Return the (x, y) coordinate for the center point of the cell that contains the specified text.  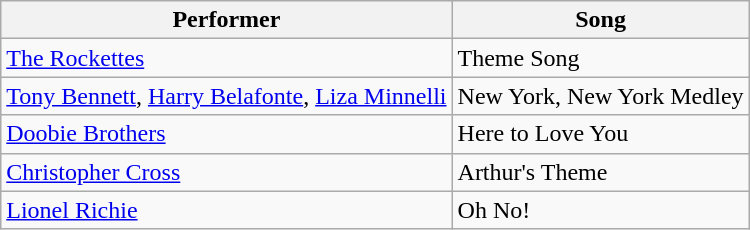
The Rockettes (226, 58)
Arthur's Theme (600, 172)
Song (600, 20)
Theme Song (600, 58)
New York, New York Medley (600, 96)
Doobie Brothers (226, 134)
Here to Love You (600, 134)
Oh No! (600, 210)
Lionel Richie (226, 210)
Performer (226, 20)
Christopher Cross (226, 172)
Tony Bennett, Harry Belafonte, Liza Minnelli (226, 96)
